Scan for the cell matching the given text and deliver its (x, y) coordinate at center. 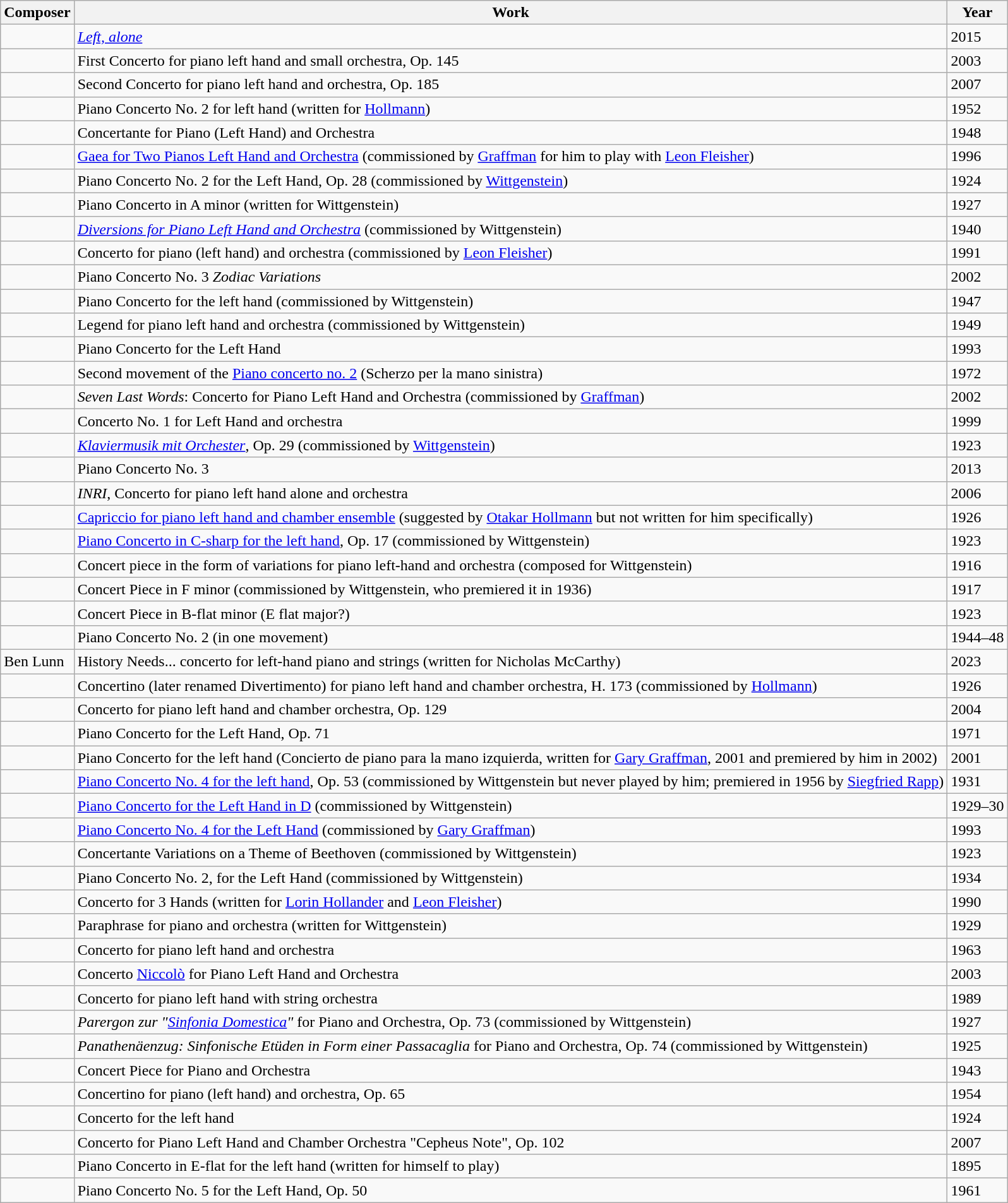
1949 (978, 325)
Gaea for Two Pianos Left Hand and Orchestra (commissioned by Graffman for him to play with Leon Fleisher) (510, 157)
Piano Concerto No. 2 for the Left Hand, Op. 28 (commissioned by Wittgenstein) (510, 181)
1947 (978, 301)
Piano Concerto No. 4 for the left hand, Op. 53 (commissioned by Wittgenstein but never played by him; premiered in 1956 by Siegfried Rapp) (510, 782)
Concertino for piano (left hand) and orchestra, Op. 65 (510, 1094)
1940 (978, 229)
Concerto for piano (left hand) and orchestra (commissioned by Leon Fleisher) (510, 253)
1990 (978, 902)
Piano Concerto No. 2 for left hand (written for Hollmann) (510, 109)
Piano Concerto in C-sharp for the left hand, Op. 17 (commissioned by Wittgenstein) (510, 541)
Second movement of the Piano concerto no. 2 (Scherzo per la mano sinistra) (510, 373)
Piano Concerto in E-flat for the left hand (written for himself to play) (510, 1166)
Piano Concerto No. 2 (in one movement) (510, 637)
Piano Concerto for the left hand (Concierto de piano para la mano izquierda, written for Gary Graffman, 2001 and premiered by him in 2002) (510, 758)
Concertante Variations on a Theme of Beethoven (commissioned by Wittgenstein) (510, 854)
1954 (978, 1094)
1999 (978, 421)
1917 (978, 589)
Composer (37, 13)
1944–48 (978, 637)
Piano Concerto in A minor (written for Wittgenstein) (510, 205)
1925 (978, 1046)
2023 (978, 661)
1989 (978, 998)
2001 (978, 758)
2004 (978, 710)
Ben Lunn (37, 661)
Concert Piece for Piano and Orchestra (510, 1070)
Parergon zur "Sinfonia Domestica" for Piano and Orchestra, Op. 73 (commissioned by Wittgenstein) (510, 1022)
Second Concerto for piano left hand and orchestra, Op. 185 (510, 85)
Left, alone (510, 37)
2013 (978, 469)
1929 (978, 926)
1971 (978, 734)
2015 (978, 37)
Paraphrase for piano and orchestra (written for Wittgenstein) (510, 926)
Piano Concerto No. 3 (510, 469)
First Concerto for piano left hand and small orchestra, Op. 145 (510, 61)
1952 (978, 109)
1991 (978, 253)
Piano Concerto No. 2, for the Left Hand (commissioned by Wittgenstein) (510, 878)
Piano Concerto No. 4 for the Left Hand (commissioned by Gary Graffman) (510, 830)
Concert piece in the form of variations for piano left-hand and orchestra (composed for Wittgenstein) (510, 565)
Concerto for the left hand (510, 1118)
Concerto for piano left hand with string orchestra (510, 998)
Capriccio for piano left hand and chamber ensemble (suggested by Otakar Hollmann but not written for him specifically) (510, 517)
Piano Concerto for the Left Hand in D (commissioned by Wittgenstein) (510, 806)
Klaviermusik mit Orchester, Op. 29 (commissioned by Wittgenstein) (510, 445)
Concerto for piano left hand and chamber orchestra, Op. 129 (510, 710)
Concertante for Piano (Left Hand) and Orchestra (510, 133)
2006 (978, 493)
1948 (978, 133)
Legend for piano left hand and orchestra (commissioned by Wittgenstein) (510, 325)
1943 (978, 1070)
Concert Piece in F minor (commissioned by Wittgenstein, who premiered it in 1936) (510, 589)
Concertino (later renamed Divertimento) for piano left hand and chamber orchestra, H. 173 (commissioned by Hollmann) (510, 685)
1929–30 (978, 806)
1963 (978, 950)
Concerto for piano left hand and orchestra (510, 950)
Concerto Niccolò for Piano Left Hand and Orchestra (510, 974)
Concerto for Piano Left Hand and Chamber Orchestra "Cepheus Note", Op. 102 (510, 1142)
1895 (978, 1166)
Year (978, 13)
Diversions for Piano Left Hand and Orchestra (commissioned by Wittgenstein) (510, 229)
Concerto No. 1 for Left Hand and orchestra (510, 421)
INRI, Concerto for piano left hand alone and orchestra (510, 493)
Work (510, 13)
Seven Last Words: Concerto for Piano Left Hand and Orchestra (commissioned by Graffman) (510, 397)
History Needs... concerto for left-hand piano and strings (written for Nicholas McCarthy) (510, 661)
Panathenäenzug: Sinfonische Etüden in Form einer Passacaglia for Piano and Orchestra, Op. 74 (commissioned by Wittgenstein) (510, 1046)
Piano Concerto No. 5 for the Left Hand, Op. 50 (510, 1190)
Piano Concerto for the left hand (commissioned by Wittgenstein) (510, 301)
1931 (978, 782)
Concerto for 3 Hands (written for Lorin Hollander and Leon Fleisher) (510, 902)
Piano Concerto No. 3 Zodiac Variations (510, 277)
Concert Piece in B-flat minor (E flat major?) (510, 613)
1972 (978, 373)
1934 (978, 878)
1916 (978, 565)
Piano Concerto for the Left Hand, Op. 71 (510, 734)
1996 (978, 157)
1961 (978, 1190)
Piano Concerto for the Left Hand (510, 349)
